Identify which cell holds the provided text, then report its (x, y) central coordinate. 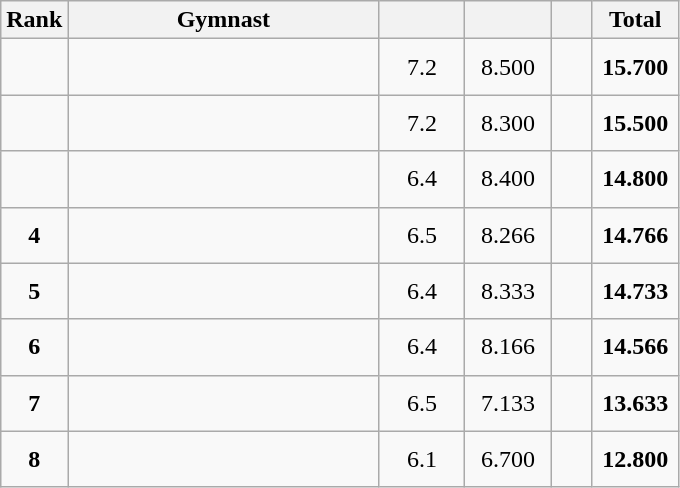
Total (635, 20)
8.400 (508, 179)
5 (34, 291)
6.1 (422, 459)
8.500 (508, 67)
14.800 (635, 179)
8.266 (508, 235)
7 (34, 403)
Rank (34, 20)
12.800 (635, 459)
15.500 (635, 123)
8.300 (508, 123)
8.333 (508, 291)
14.566 (635, 347)
Gymnast (224, 20)
7.133 (508, 403)
15.700 (635, 67)
6.700 (508, 459)
14.733 (635, 291)
13.633 (635, 403)
4 (34, 235)
6 (34, 347)
14.766 (635, 235)
8.166 (508, 347)
8 (34, 459)
